For the text-containing cell, return its midpoint in [X, Y] coordinate format. 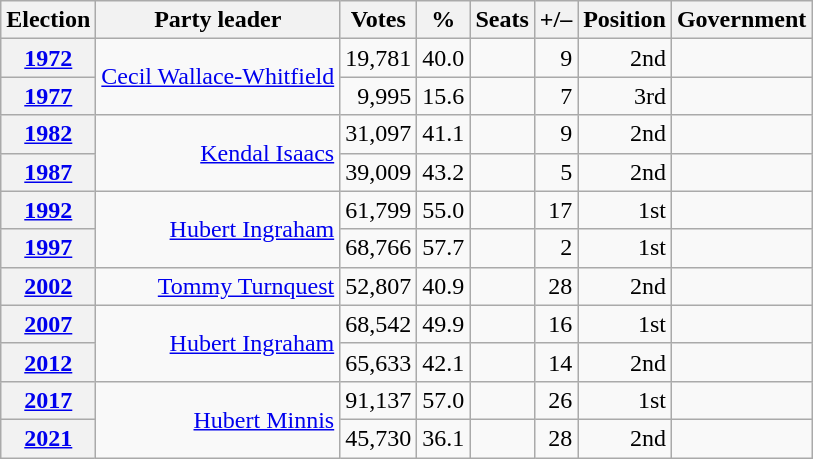
Election [48, 20]
91,137 [378, 400]
5 [556, 172]
61,799 [378, 210]
42.1 [444, 362]
14 [556, 362]
Cecil Wallace-Whitfield [218, 77]
26 [556, 400]
% [444, 20]
68,542 [378, 324]
57.0 [444, 400]
Government [741, 20]
49.9 [444, 324]
Seats [502, 20]
Hubert Minnis [218, 419]
2 [556, 248]
19,781 [378, 58]
36.1 [444, 438]
2017 [48, 400]
41.1 [444, 134]
7 [556, 96]
1987 [48, 172]
45,730 [378, 438]
55.0 [444, 210]
40.0 [444, 58]
1972 [48, 58]
9,995 [378, 96]
43.2 [444, 172]
Votes [378, 20]
15.6 [444, 96]
1982 [48, 134]
57.7 [444, 248]
Position [625, 20]
Party leader [218, 20]
31,097 [378, 134]
40.9 [444, 286]
2002 [48, 286]
16 [556, 324]
52,807 [378, 286]
2021 [48, 438]
68,766 [378, 248]
Tommy Turnquest [218, 286]
3rd [625, 96]
Kendal Isaacs [218, 153]
2007 [48, 324]
39,009 [378, 172]
65,633 [378, 362]
1977 [48, 96]
+/– [556, 20]
1992 [48, 210]
17 [556, 210]
2012 [48, 362]
1997 [48, 248]
